For the text-containing cell, return its midpoint in (x, y) coordinate format. 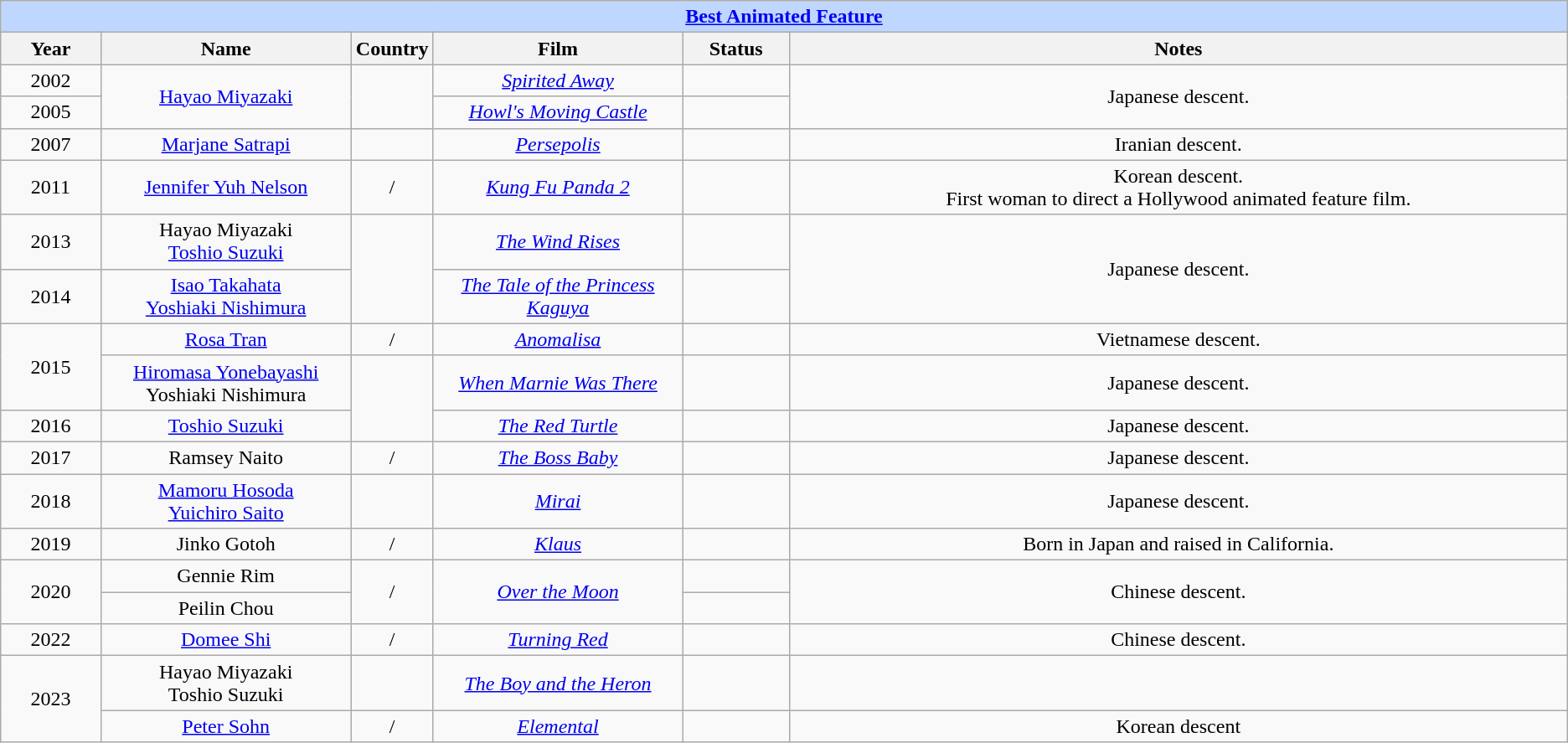
Hiromasa YonebayashiYoshiaki Nishimura (226, 382)
Vietnamese descent. (1178, 339)
2002 (50, 80)
Ramsey Naito (226, 457)
2023 (50, 699)
Howl's Moving Castle (558, 112)
2022 (50, 640)
Born in Japan and raised in California. (1178, 544)
Elemental (558, 726)
2013 (50, 241)
Isao TakahataYoshiaki Nishimura (226, 297)
Country (392, 49)
Jennifer Yuh Nelson (226, 188)
Anomalisa (558, 339)
2005 (50, 112)
2014 (50, 297)
The Red Turtle (558, 426)
Korean descent.First woman to direct a Hollywood animated feature film. (1178, 188)
When Marnie Was There (558, 382)
Name (226, 49)
The Tale of the Princess Kaguya (558, 297)
Gennie Rim (226, 576)
Notes (1178, 49)
Year (50, 49)
Hayao Miyazaki (226, 96)
Kung Fu Panda 2 (558, 188)
Mirai (558, 501)
Film (558, 49)
Turning Red (558, 640)
Peilin Chou (226, 608)
The Wind Rises (558, 241)
Rosa Tran (226, 339)
The Boss Baby (558, 457)
2015 (50, 367)
2016 (50, 426)
The Boy and the Heron (558, 684)
Mamoru HosodaYuichiro Saito (226, 501)
Peter Sohn (226, 726)
Korean descent (1178, 726)
2020 (50, 592)
Best Animated Feature (784, 17)
Spirited Away (558, 80)
Iranian descent. (1178, 144)
2011 (50, 188)
2017 (50, 457)
Jinko Gotoh (226, 544)
Klaus (558, 544)
2018 (50, 501)
Status (735, 49)
Toshio Suzuki (226, 426)
Over the Moon (558, 592)
Persepolis (558, 144)
Domee Shi (226, 640)
Marjane Satrapi (226, 144)
2019 (50, 544)
2007 (50, 144)
